Provide the [X, Y] coordinate of the cell's center where the given text is located.  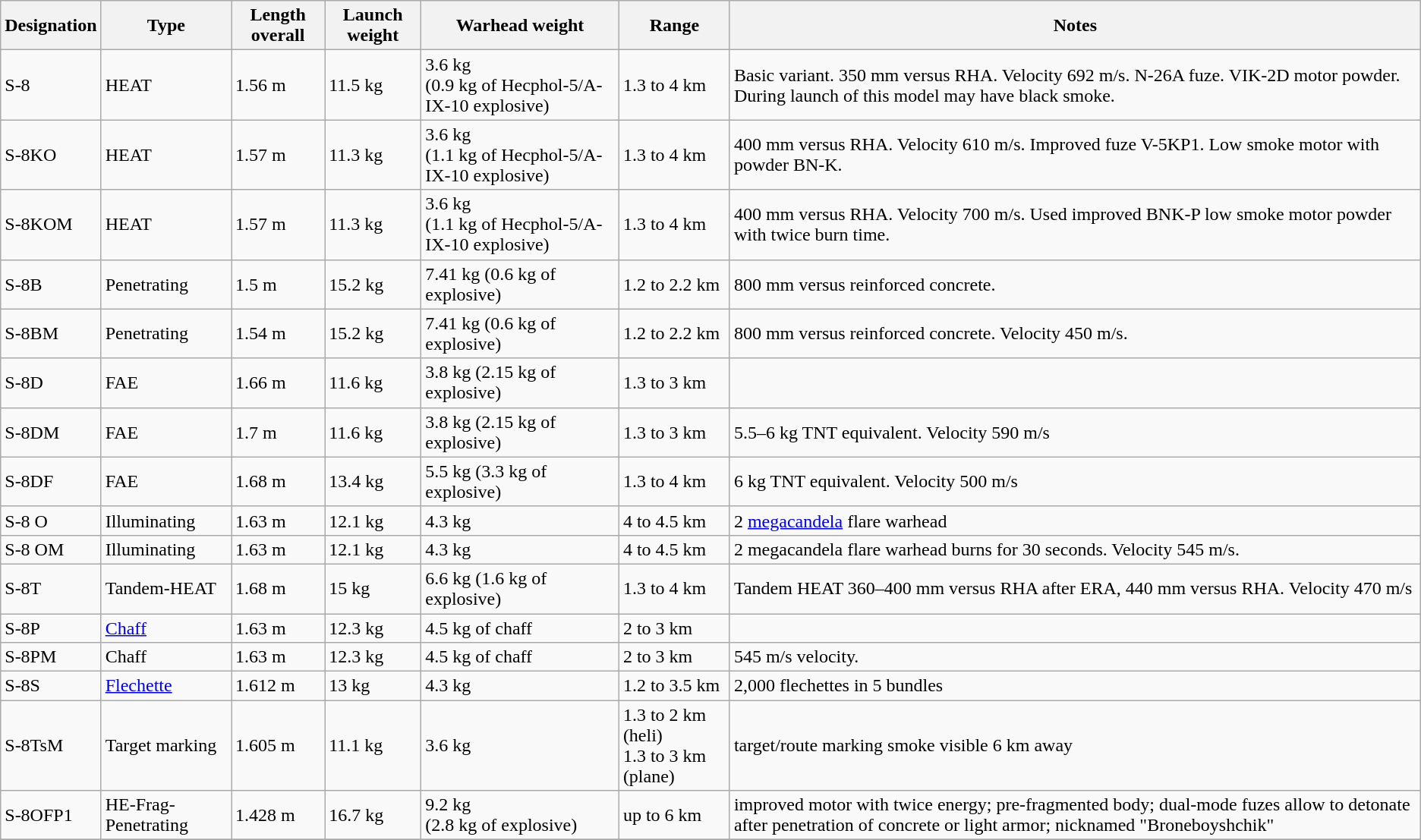
Flechette [165, 686]
Designation [51, 26]
800 mm versus reinforced concrete. Velocity 450 m/s. [1075, 334]
1.428 m [278, 815]
S-8DF [51, 481]
11.5 kg [373, 85]
1.7 m [278, 433]
S-8 OM [51, 549]
S-8 O [51, 521]
2 megacandela flare warhead [1075, 521]
S-8BM [51, 334]
Notes [1075, 26]
Tandem-HEAT [165, 589]
3.6 kg [521, 745]
15 kg [373, 589]
up to 6 km [674, 815]
1.2 to 3.5 km [674, 686]
S-8B [51, 284]
1.5 m [278, 284]
S-8P [51, 628]
Basic variant. 350 mm versus RHA. Velocity 692 m/s. N-26A fuze. VIK-2D motor powder. During launch of this model may have black smoke. [1075, 85]
Warhead weight [521, 26]
1.66 m [278, 382]
S-8KO [51, 155]
2 megacandela flare warhead burns for 30 seconds. Velocity 545 m/s. [1075, 549]
1.612 m [278, 686]
HE-Frag-Penetrating [165, 815]
Target marking [165, 745]
S-8TsM [51, 745]
S-8T [51, 589]
400 mm versus RHA. Velocity 700 m/s. Used improved BNK-P low smoke motor powder with twice burn time. [1075, 225]
Launch weight [373, 26]
400 mm versus RHA. Velocity 610 m/s. Improved fuze V-5KP1. Low smoke motor with powder BN-K. [1075, 155]
1.3 to 2 km (heli) 1.3 to 3 km (plane) [674, 745]
1.54 m [278, 334]
3.6 kg (0.9 kg of Hecphol-5/A-IX-10 explosive) [521, 85]
6 kg TNT equivalent. Velocity 500 m/s [1075, 481]
13 kg [373, 686]
5.5–6 kg TNT equivalent. Velocity 590 m/s [1075, 433]
545 m/s velocity. [1075, 657]
S-8 [51, 85]
Type [165, 26]
target/route marking smoke visible 6 km away [1075, 745]
S-8PM [51, 657]
Range [674, 26]
S-8S [51, 686]
S-8D [51, 382]
S-8OFP1 [51, 815]
1.56 m [278, 85]
11.1 kg [373, 745]
9.2 kg (2.8 kg of explosive) [521, 815]
6.6 kg (1.6 kg of explosive) [521, 589]
16.7 kg [373, 815]
13.4 kg [373, 481]
S-8KOM [51, 225]
800 mm versus reinforced concrete. [1075, 284]
Tandem HEAT 360–400 mm versus RHA after ERA, 440 mm versus RHA. Velocity 470 m/s [1075, 589]
2,000 flechettes in 5 bundles [1075, 686]
1.605 m [278, 745]
S-8DM [51, 433]
Length overall [278, 26]
5.5 kg (3.3 kg of explosive) [521, 481]
